Detect which cell encompasses the target text, then output its [x, y] center coordinate. 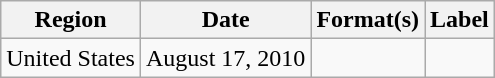
Format(s) [368, 20]
August 17, 2010 [225, 58]
Date [225, 20]
United States [71, 58]
Region [71, 20]
Label [460, 20]
